Pinpoint the cell where the given text exists, returning its (x, y) midpoint coordinate. 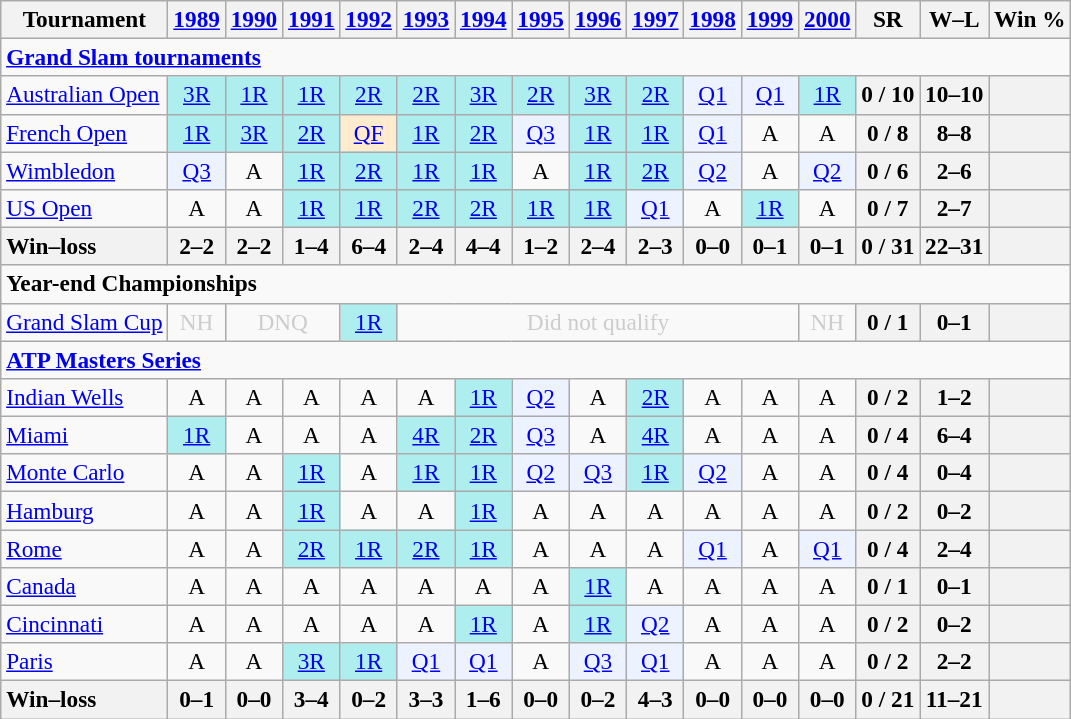
2–7 (954, 208)
1–6 (484, 699)
Hamburg (84, 510)
Grand Slam Cup (84, 322)
3–4 (312, 699)
Win % (1030, 19)
Wimbledon (84, 170)
0 / 8 (888, 133)
2000 (828, 19)
Year-end Championships (536, 284)
1–4 (312, 246)
0 / 21 (888, 699)
W–L (954, 19)
1992 (368, 19)
1994 (484, 19)
Cincinnati (84, 624)
1996 (598, 19)
1993 (426, 19)
22–31 (954, 246)
1995 (540, 19)
1997 (656, 19)
DNQ (282, 322)
11–21 (954, 699)
8–8 (954, 133)
Did not qualify (598, 322)
1999 (770, 19)
Indian Wells (84, 397)
0 / 31 (888, 246)
Monte Carlo (84, 473)
0 / 10 (888, 95)
0 / 7 (888, 208)
US Open (84, 208)
French Open (84, 133)
4–4 (484, 246)
Miami (84, 435)
Rome (84, 548)
Grand Slam tournaments (536, 57)
4–3 (656, 699)
0 / 6 (888, 170)
1989 (196, 19)
2–6 (954, 170)
Tournament (84, 19)
10–10 (954, 95)
ATP Masters Series (536, 359)
QF (368, 133)
Paris (84, 662)
Australian Open (84, 95)
0–4 (954, 473)
1990 (254, 19)
Canada (84, 586)
SR (888, 19)
2–3 (656, 246)
3–3 (426, 699)
1998 (712, 19)
1991 (312, 19)
